Search for the cell housing the specified text and yield its [X, Y] center coordinate. 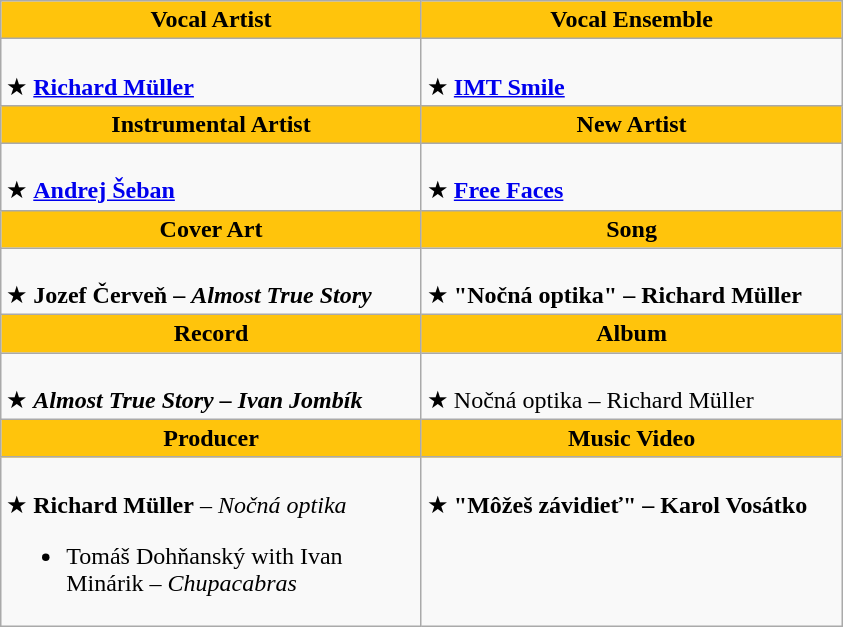
★ Andrej Šeban [212, 176]
Music Video [632, 438]
Album [632, 334]
New Artist [632, 124]
★ Nočná optika – Richard Müller [632, 386]
★ Free Faces [632, 176]
★ Jozef Červeň – Almost True Story [212, 282]
Instrumental Artist [212, 124]
★ "Nočná optika" – Richard Müller [632, 282]
★ Almost True Story – Ivan Jombík [212, 386]
Cover Art [212, 229]
★ IMT Smile [632, 72]
Vocal Ensemble [632, 20]
Song [632, 229]
Producer [212, 438]
Vocal Artist [212, 20]
★ Richard Müller – Nočná optika Tomáš Dohňanský with Ivan Minárik – Chupacabras [212, 542]
Record [212, 334]
★ Richard Müller [212, 72]
★ "Môžeš závidieť" – Karol Vosátko [632, 542]
